Determine the [x, y] coordinate at the center of the cell enclosing the given text.  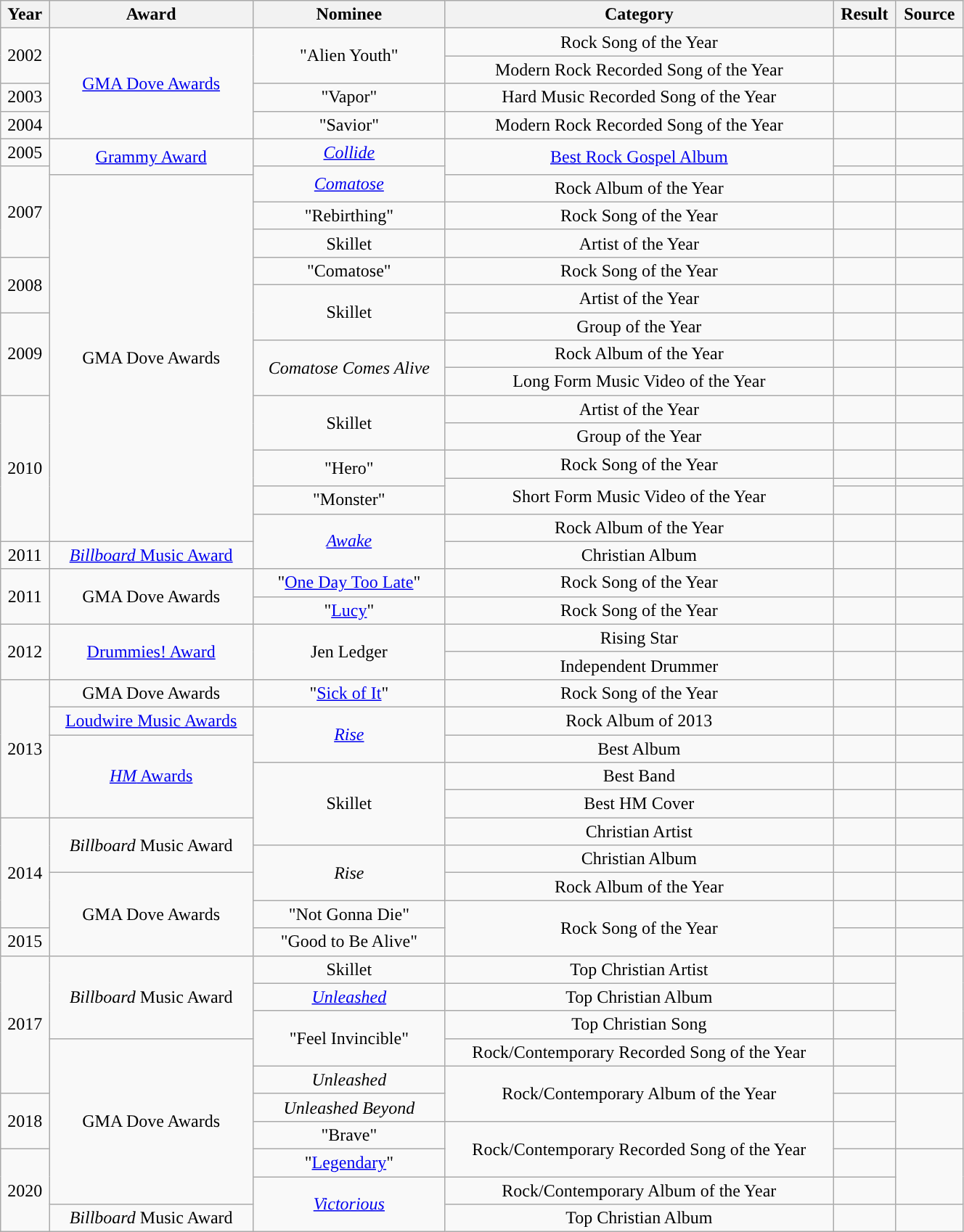
Short Form Music Video of the Year [639, 496]
Year [25, 15]
Jen Ledger [350, 652]
"Monster" [350, 500]
Top Christian Artist [639, 969]
"Good to Be Alive" [350, 942]
Nominee [350, 15]
2013 [25, 748]
Hard Music Recorded Song of the Year [639, 97]
Drummies! Award [151, 652]
Independent Drummer [639, 665]
Rock Album of 2013 [639, 720]
Christian Artist [639, 831]
2012 [25, 652]
Grammy Award [151, 157]
"Feel Invincible" [350, 1038]
Best Band [639, 776]
Comatose Comes Alive [350, 368]
2009 [25, 353]
2007 [25, 212]
Awake [350, 541]
Collide [350, 152]
2005 [25, 152]
Source [929, 15]
2010 [25, 469]
"Savior" [350, 125]
2008 [25, 284]
2003 [25, 97]
Loudwire Music Awards [151, 720]
Unleashed Beyond [350, 1107]
"Hero" [350, 469]
"Rebirthing" [350, 215]
Comatose [350, 184]
2002 [25, 56]
Category [639, 15]
2018 [25, 1121]
"Not Gonna Die" [350, 914]
"Legendary" [350, 1162]
"Alien Youth" [350, 56]
Top Christian Song [639, 1024]
2020 [25, 1190]
2015 [25, 942]
Best Rock Gospel Album [639, 157]
"Vapor" [350, 97]
"Lucy" [350, 610]
Victorious [350, 1204]
2017 [25, 1024]
Rising Star [639, 638]
2004 [25, 125]
Best HM Cover [639, 804]
Award [151, 15]
Best Album [639, 748]
HM Awards [151, 776]
Long Form Music Video of the Year [639, 382]
"One Day Too Late" [350, 583]
Result [865, 15]
2014 [25, 873]
"Comatose" [350, 271]
"Brave" [350, 1135]
"Sick of It" [350, 693]
